Return the (x, y) coordinate for the center point of the cell that contains the specified text.  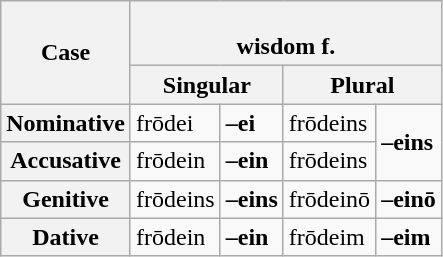
wisdom f. (286, 34)
Singular (206, 85)
–eim (409, 237)
Accusative (66, 161)
Genitive (66, 199)
frōdei (175, 123)
–einō (409, 199)
Nominative (66, 123)
frōdeinō (329, 199)
frōdeim (329, 237)
Case (66, 52)
Dative (66, 237)
–ei (252, 123)
Plural (362, 85)
